Search for the cell housing the specified text and yield its [x, y] center coordinate. 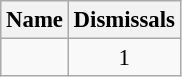
Dismissals [124, 20]
1 [124, 58]
Name [35, 20]
